From the cell containing the given text, extract its center point as (x, y) coordinate. 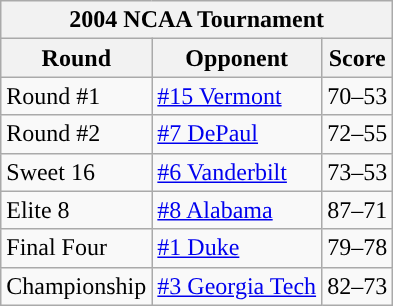
#7 DePaul (237, 134)
#8 Alabama (237, 210)
#15 Vermont (237, 96)
Championship (76, 286)
Round #1 (76, 96)
70–53 (358, 96)
Sweet 16 (76, 172)
Elite 8 (76, 210)
Final Four (76, 248)
72–55 (358, 134)
87–71 (358, 210)
#3 Georgia Tech (237, 286)
#1 Duke (237, 248)
73–53 (358, 172)
Round #2 (76, 134)
2004 NCAA Tournament (197, 20)
Score (358, 58)
82–73 (358, 286)
Opponent (237, 58)
Round (76, 58)
79–78 (358, 248)
#6 Vanderbilt (237, 172)
